Pinpoint the cell where the given text exists, returning its [X, Y] midpoint coordinate. 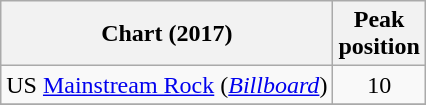
US Mainstream Rock (Billboard) [167, 85]
Chart (2017) [167, 34]
Peakposition [379, 34]
10 [379, 85]
